Identify which cell holds the provided text, then report its [x, y] central coordinate. 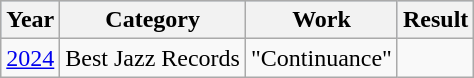
Year [30, 20]
Best Jazz Records [153, 58]
2024 [30, 58]
Work [321, 20]
"Continuance" [321, 58]
Category [153, 20]
Result [435, 20]
